For the text-containing cell, return its midpoint in [X, Y] coordinate format. 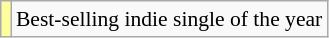
Best-selling indie single of the year [169, 19]
